Search for the cell housing the specified text and yield its (X, Y) center coordinate. 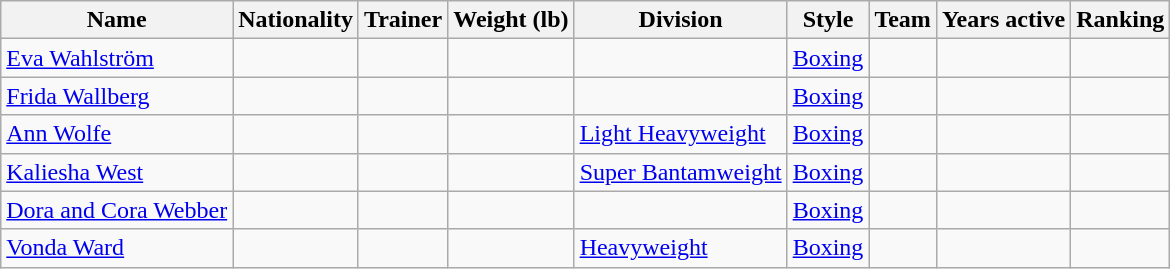
Kaliesha West (117, 172)
Ranking (1120, 20)
Weight (lb) (511, 20)
Light Heavyweight (680, 134)
Name (117, 20)
Years active (1003, 20)
Division (680, 20)
Heavyweight (680, 248)
Nationality (296, 20)
Team (903, 20)
Ann Wolfe (117, 134)
Style (828, 20)
Trainer (402, 20)
Vonda Ward (117, 248)
Super Bantamweight (680, 172)
Frida Wallberg (117, 96)
Eva Wahlström (117, 58)
Dora and Cora Webber (117, 210)
